Identify which cell holds the provided text, then report its [x, y] central coordinate. 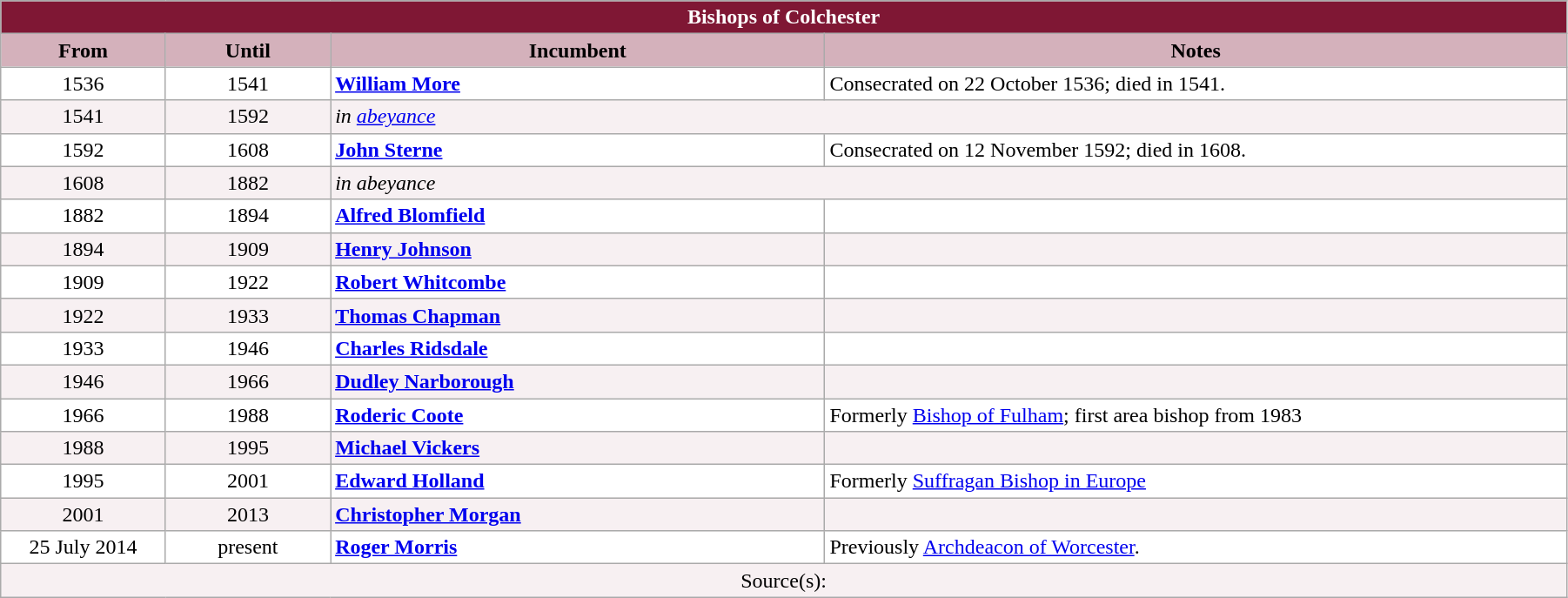
2013 [247, 514]
25 July 2014 [84, 548]
Alfred Blomfield [578, 216]
William More [578, 84]
Henry Johnson [578, 249]
Incumbent [578, 50]
Notes [1196, 50]
Robert Whitcombe [578, 282]
Consecrated on 22 October 1536; died in 1541. [1196, 84]
present [247, 548]
1536 [84, 84]
Roderic Coote [578, 415]
Previously Archdeacon of Worcester. [1196, 548]
Charles Ridsdale [578, 348]
Bishops of Colchester [784, 17]
Dudley Narborough [578, 381]
Until [247, 50]
Source(s): [784, 581]
Consecrated on 12 November 1592; died in 1608. [1196, 150]
John Sterne [578, 150]
Thomas Chapman [578, 315]
From [84, 50]
Christopher Morgan [578, 514]
Michael Vickers [578, 448]
Formerly Suffragan Bishop in Europe [1196, 481]
Formerly Bishop of Fulham; first area bishop from 1983 [1196, 415]
Edward Holland [578, 481]
Roger Morris [578, 548]
